Find where the given text appears and provide that cell's center as (x, y) coordinate. 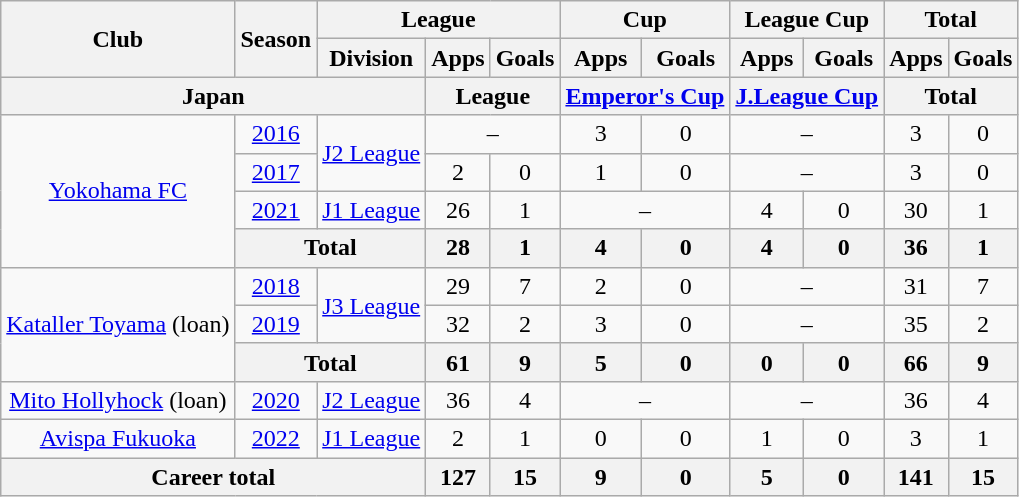
Kataller Toyama (loan) (118, 324)
Division (372, 58)
Yokohama FC (118, 191)
141 (916, 477)
J.League Cup (807, 96)
Season (276, 39)
2018 (276, 286)
Emperor's Cup (645, 96)
2019 (276, 324)
2016 (276, 134)
28 (458, 248)
Japan (214, 96)
J3 League (372, 305)
Club (118, 39)
Avispa Fukuoka (118, 438)
61 (458, 362)
66 (916, 362)
30 (916, 210)
Mito Hollyhock (loan) (118, 400)
26 (458, 210)
2017 (276, 172)
League Cup (807, 20)
Career total (214, 477)
127 (458, 477)
32 (458, 324)
31 (916, 286)
2020 (276, 400)
2022 (276, 438)
35 (916, 324)
2021 (276, 210)
Cup (645, 20)
29 (458, 286)
